Find where the given text appears and provide that cell's center as (X, Y) coordinate. 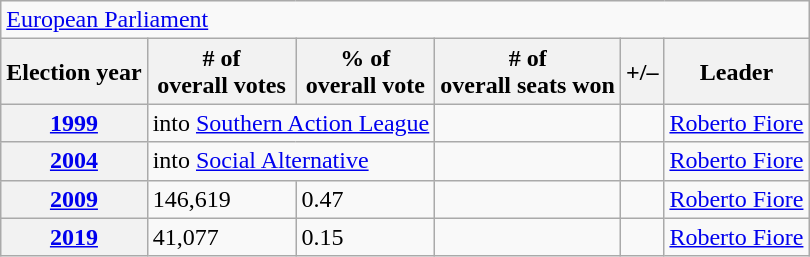
into Social Alternative (291, 161)
Leader (736, 72)
# ofoverall votes (222, 72)
Election year (74, 72)
1999 (74, 123)
0.15 (366, 237)
# ofoverall seats won (528, 72)
2019 (74, 237)
0.47 (366, 199)
2004 (74, 161)
European Parliament (405, 20)
2009 (74, 199)
% ofoverall vote (366, 72)
into Southern Action League (291, 123)
146,619 (222, 199)
+/– (642, 72)
41,077 (222, 237)
